Locate the cell with the specified text and output its [X, Y] center coordinate. 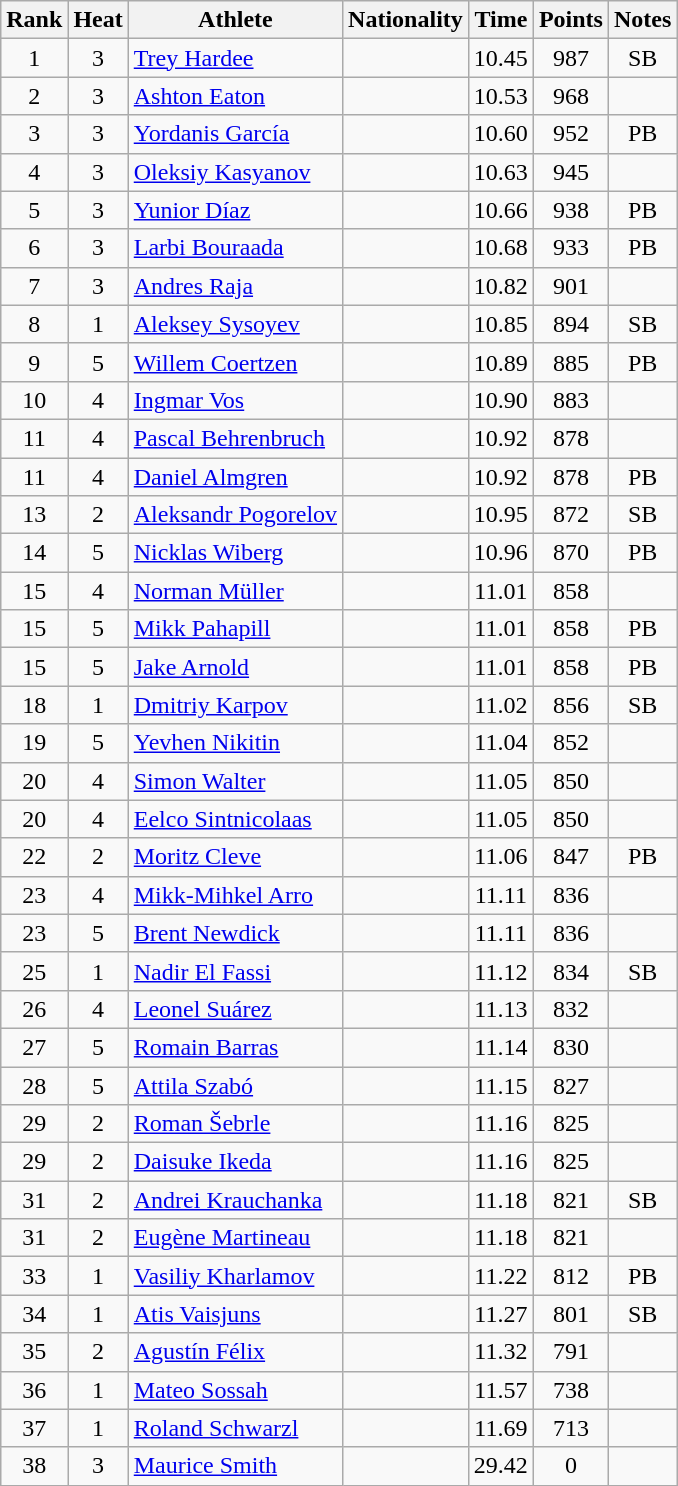
Nationality [406, 20]
10.90 [500, 400]
11.15 [500, 1085]
14 [34, 553]
35 [34, 1352]
11.04 [500, 743]
Heat [98, 20]
Ingmar Vos [235, 400]
830 [570, 1047]
834 [570, 971]
Eugène Martineau [235, 1238]
901 [570, 286]
11.32 [500, 1352]
812 [570, 1276]
856 [570, 705]
Simon Walter [235, 781]
852 [570, 743]
Leonel Suárez [235, 1009]
6 [34, 248]
801 [570, 1314]
933 [570, 248]
Oleksiy Kasyanov [235, 172]
25 [34, 971]
10.63 [500, 172]
Mikk Pahapill [235, 629]
10.66 [500, 210]
13 [34, 515]
Andrei Krauchanka [235, 1200]
18 [34, 705]
34 [34, 1314]
Rank [34, 20]
Nadir El Fassi [235, 971]
Maurice Smith [235, 1466]
10 [34, 400]
Yevhen Nikitin [235, 743]
10.89 [500, 362]
847 [570, 857]
791 [570, 1352]
Daniel Almgren [235, 477]
968 [570, 96]
Time [500, 20]
Nicklas Wiberg [235, 553]
Norman Müller [235, 591]
11.14 [500, 1047]
Larbi Bouraada [235, 248]
Dmitriy Karpov [235, 705]
Mikk-Mihkel Arro [235, 895]
9 [34, 362]
Ashton Eaton [235, 96]
Aleksandr Pogorelov [235, 515]
11.02 [500, 705]
19 [34, 743]
713 [570, 1428]
738 [570, 1390]
883 [570, 400]
Points [570, 20]
Vasiliy Kharlamov [235, 1276]
11.69 [500, 1428]
832 [570, 1009]
945 [570, 172]
Moritz Cleve [235, 857]
11.13 [500, 1009]
28 [34, 1085]
827 [570, 1085]
Yunior Díaz [235, 210]
Attila Szabó [235, 1085]
987 [570, 58]
10.82 [500, 286]
Aleksey Sysoyev [235, 324]
11.22 [500, 1276]
Brent Newdick [235, 933]
7 [34, 286]
938 [570, 210]
10.60 [500, 134]
Notes [642, 20]
11.06 [500, 857]
10.85 [500, 324]
Trey Hardee [235, 58]
Atis Vaisjuns [235, 1314]
Jake Arnold [235, 667]
Yordanis García [235, 134]
Pascal Behrenbruch [235, 438]
8 [34, 324]
885 [570, 362]
10.68 [500, 248]
Daisuke Ikeda [235, 1162]
Andres Raja [235, 286]
872 [570, 515]
894 [570, 324]
33 [34, 1276]
11.27 [500, 1314]
870 [570, 553]
10.45 [500, 58]
27 [34, 1047]
22 [34, 857]
Roland Schwarzl [235, 1428]
Eelco Sintnicolaas [235, 819]
Agustín Félix [235, 1352]
Roman Šebrle [235, 1124]
36 [34, 1390]
26 [34, 1009]
Athlete [235, 20]
11.12 [500, 971]
38 [34, 1466]
0 [570, 1466]
Romain Barras [235, 1047]
37 [34, 1428]
Willem Coertzen [235, 362]
29.42 [500, 1466]
10.95 [500, 515]
Mateo Sossah [235, 1390]
11.57 [500, 1390]
10.53 [500, 96]
952 [570, 134]
10.96 [500, 553]
